From the cell containing the given text, extract its center point as [x, y] coordinate. 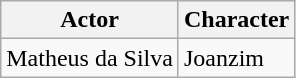
Actor [90, 20]
Character [236, 20]
Matheus da Silva [90, 58]
Joanzim [236, 58]
